Identify which cell holds the provided text, then report its (X, Y) central coordinate. 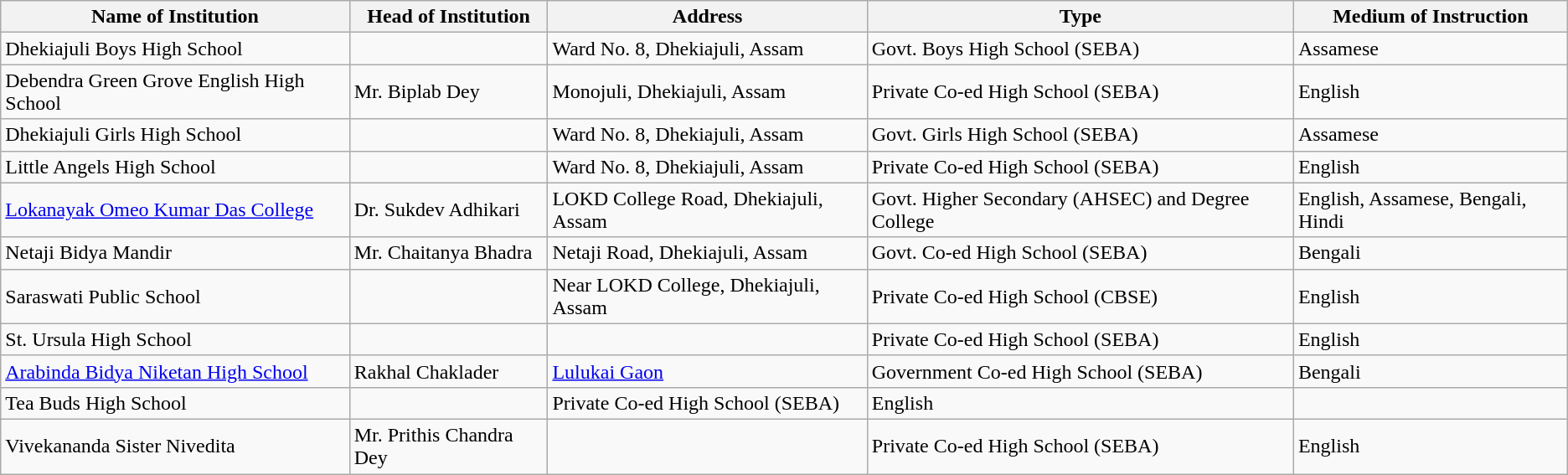
Mr. Chaitanya Bhadra (449, 253)
Mr. Prithis Chandra Dey (449, 446)
Lokanayak Omeo Kumar Das College (175, 209)
Monojuli, Dhekiajuli, Assam (707, 92)
Tea Buds High School (175, 403)
Lulukai Gaon (707, 371)
Dr. Sukdev Adhikari (449, 209)
Near LOKD College, Dhekiajuli, Assam (707, 297)
Mr. Biplab Dey (449, 92)
Netaji Bidya Mandir (175, 253)
Government Co-ed High School (SEBA) (1081, 371)
Govt. Higher Secondary (AHSEC) and Degree College (1081, 209)
Rakhal Chaklader (449, 371)
Govt. Girls High School (SEBA) (1081, 135)
Vivekananda Sister Nivedita (175, 446)
St. Ursula High School (175, 339)
English, Assamese, Bengali, Hindi (1431, 209)
Head of Institution (449, 17)
Saraswati Public School (175, 297)
Type (1081, 17)
Netaji Road, Dhekiajuli, Assam (707, 253)
Dhekiajuli Boys High School (175, 49)
Address (707, 17)
Govt. Co-ed High School (SEBA) (1081, 253)
Private Co-ed High School (CBSE) (1081, 297)
Govt. Boys High School (SEBA) (1081, 49)
Medium of Instruction (1431, 17)
Arabinda Bidya Niketan High School (175, 371)
LOKD College Road, Dhekiajuli, Assam (707, 209)
Dhekiajuli Girls High School (175, 135)
Name of Institution (175, 17)
Debendra Green Grove English High School (175, 92)
Little Angels High School (175, 167)
